Detect which cell encompasses the target text, then output its (X, Y) center coordinate. 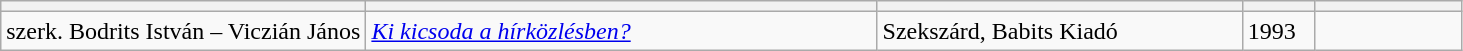
Szekszárd, Babits Kiadó (1060, 31)
1993 (1278, 31)
Ki kicsoda a hírközlésben? (622, 31)
szerk. Bodrits István – Viczián János (184, 31)
